For the text-containing cell, return its midpoint in [x, y] coordinate format. 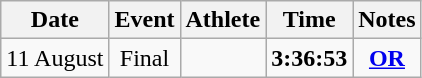
Time [310, 20]
Final [144, 58]
Notes [387, 20]
OR [387, 58]
Event [144, 20]
Date [55, 20]
Athlete [223, 20]
3:36:53 [310, 58]
11 August [55, 58]
